Pinpoint the cell where the given text exists, returning its [X, Y] midpoint coordinate. 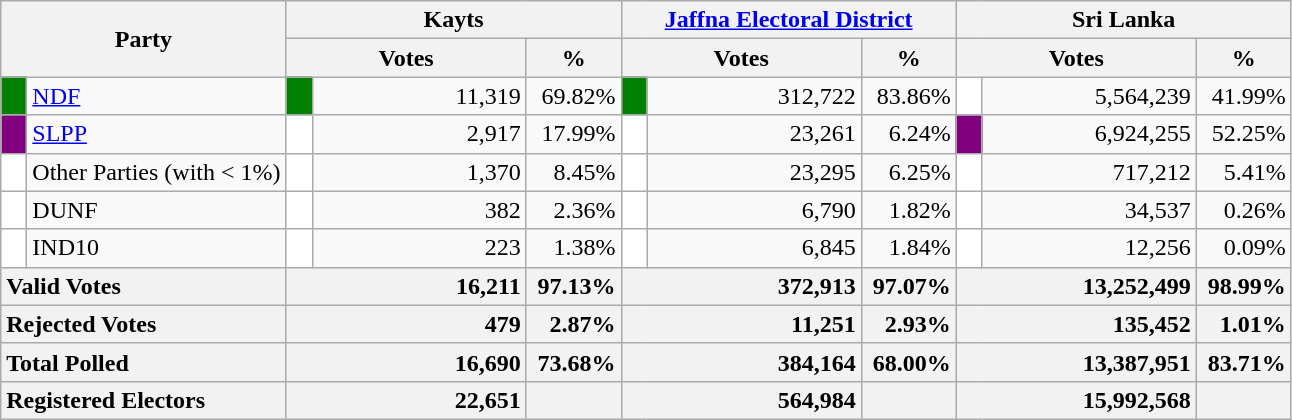
41.99% [1244, 96]
6,924,255 [1089, 134]
52.25% [1244, 134]
97.13% [574, 286]
22,651 [406, 400]
1.01% [1244, 324]
312,722 [754, 96]
13,252,499 [1076, 286]
1,370 [419, 172]
6,845 [754, 248]
16,211 [406, 286]
5,564,239 [1089, 96]
13,387,951 [1076, 362]
1.84% [908, 248]
23,295 [754, 172]
NDF [156, 96]
Rejected Votes [144, 324]
6.25% [908, 172]
564,984 [741, 400]
34,537 [1089, 210]
8.45% [574, 172]
479 [406, 324]
2.36% [574, 210]
15,992,568 [1076, 400]
Party [144, 39]
11,251 [741, 324]
5.41% [1244, 172]
135,452 [1076, 324]
IND10 [156, 248]
Total Polled [144, 362]
23,261 [754, 134]
6,790 [754, 210]
69.82% [574, 96]
98.99% [1244, 286]
372,913 [741, 286]
16,690 [406, 362]
12,256 [1089, 248]
17.99% [574, 134]
382 [419, 210]
11,319 [419, 96]
83.86% [908, 96]
Sri Lanka [1124, 20]
1.38% [574, 248]
2.87% [574, 324]
717,212 [1089, 172]
73.68% [574, 362]
SLPP [156, 134]
0.09% [1244, 248]
Jaffna Electoral District [788, 20]
223 [419, 248]
2.93% [908, 324]
DUNF [156, 210]
Registered Electors [144, 400]
Kayts [454, 20]
83.71% [1244, 362]
97.07% [908, 286]
1.82% [908, 210]
6.24% [908, 134]
384,164 [741, 362]
2,917 [419, 134]
0.26% [1244, 210]
68.00% [908, 362]
Other Parties (with < 1%) [156, 172]
Valid Votes [144, 286]
